Determine the (X, Y) coordinate at the center of the cell enclosing the given text.  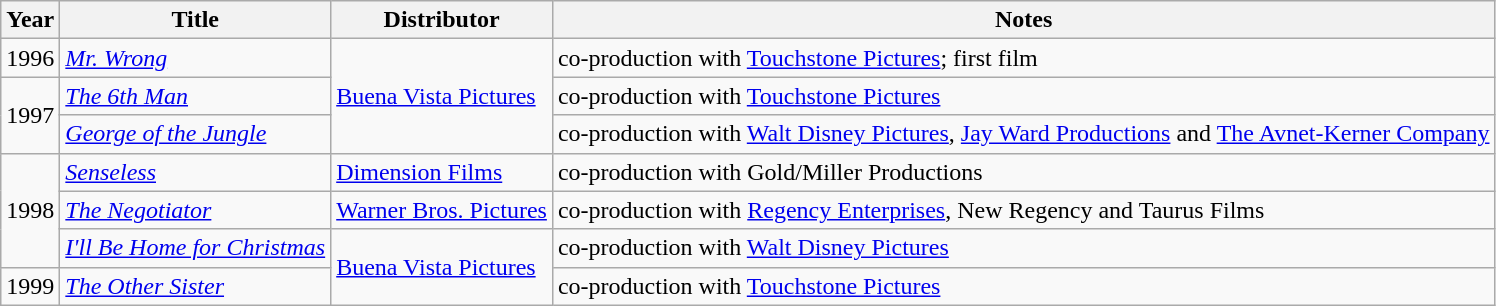
1998 (30, 210)
co-production with Gold/Miller Productions (1024, 172)
I'll Be Home for Christmas (196, 248)
1996 (30, 58)
The 6th Man (196, 96)
1997 (30, 115)
Dimension Films (442, 172)
Distributor (442, 20)
Notes (1024, 20)
Title (196, 20)
1999 (30, 286)
co-production with Regency Enterprises, New Regency and Taurus Films (1024, 210)
The Negotiator (196, 210)
Mr. Wrong (196, 58)
The Other Sister (196, 286)
Year (30, 20)
George of the Jungle (196, 134)
co-production with Touchstone Pictures; first film (1024, 58)
Senseless (196, 172)
co-production with Walt Disney Pictures, Jay Ward Productions and The Avnet-Kerner Company (1024, 134)
Warner Bros. Pictures (442, 210)
co-production with Walt Disney Pictures (1024, 248)
